Scan for the cell matching the given text and deliver its (x, y) coordinate at center. 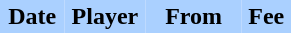
Fee (266, 16)
Player (106, 16)
Date (32, 16)
From (194, 16)
